Extract the (X, Y) coordinate from the center of the cell holding the provided text.  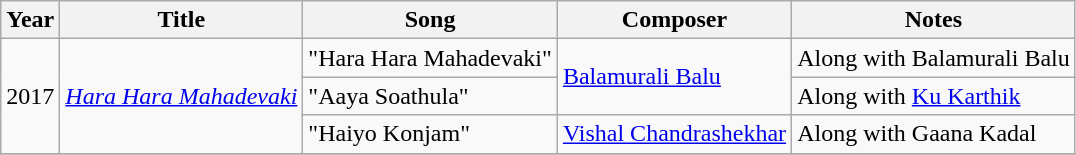
Along with Gaana Kadal (934, 134)
Title (182, 20)
"Haiyo Konjam" (430, 134)
"Aaya Soathula" (430, 96)
Hara Hara Mahadevaki (182, 96)
2017 (30, 96)
Along with Balamurali Balu (934, 58)
Song (430, 20)
Year (30, 20)
"Hara Hara Mahadevaki" (430, 58)
Notes (934, 20)
Along with Ku Karthik (934, 96)
Vishal Chandrashekhar (674, 134)
Composer (674, 20)
Balamurali Balu (674, 77)
